Extract the [x, y] coordinate from the center of the cell holding the provided text.  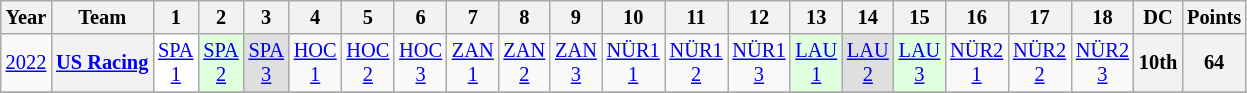
ZAN1 [473, 63]
ZAN2 [525, 63]
SPA2 [220, 63]
13 [816, 17]
LAU1 [816, 63]
5 [368, 17]
2022 [26, 63]
12 [760, 17]
DC [1158, 17]
15 [920, 17]
18 [1102, 17]
Team [102, 17]
8 [525, 17]
Year [26, 17]
NÜR21 [976, 63]
11 [696, 17]
10th [1158, 63]
6 [420, 17]
1 [176, 17]
4 [316, 17]
HOC1 [316, 63]
US Racing [102, 63]
14 [868, 17]
ZAN3 [576, 63]
HOC2 [368, 63]
LAU3 [920, 63]
2 [220, 17]
16 [976, 17]
SPA3 [266, 63]
Points [1214, 17]
NÜR12 [696, 63]
7 [473, 17]
NÜR22 [1040, 63]
64 [1214, 63]
NÜR13 [760, 63]
HOC3 [420, 63]
LAU2 [868, 63]
NÜR11 [634, 63]
17 [1040, 17]
9 [576, 17]
SPA1 [176, 63]
10 [634, 17]
3 [266, 17]
NÜR23 [1102, 63]
